Locate the cell with the specified text and output its [x, y] center coordinate. 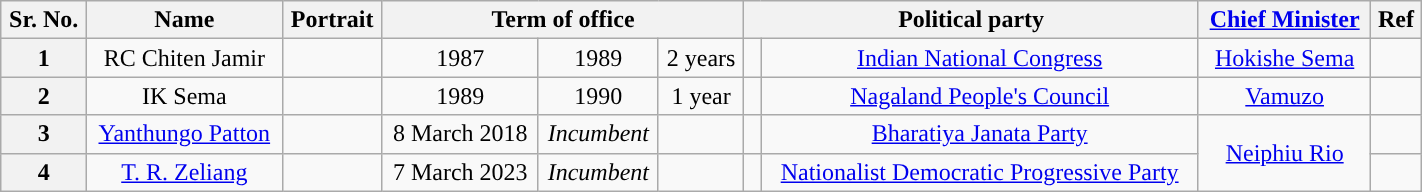
Bharatiya Janata Party [980, 134]
Chief Minister [1284, 20]
RC Chiten Jamir [184, 58]
2 years [700, 58]
Vamuzo [1284, 96]
T. R. Zeliang [184, 172]
IK Sema [184, 96]
1 year [700, 96]
Neiphiu Rio [1284, 153]
1987 [460, 58]
Political party [972, 20]
7 March 2023 [460, 172]
1 [44, 58]
3 [44, 134]
Portrait [332, 20]
1990 [598, 96]
Term of office [562, 20]
Nationalist Democratic Progressive Party [980, 172]
Name [184, 20]
Nagaland People's Council [980, 96]
Yanthungo Patton [184, 134]
4 [44, 172]
Sr. No. [44, 20]
Hokishe Sema [1284, 58]
2 [44, 96]
Ref [1396, 20]
Indian National Congress [980, 58]
8 March 2018 [460, 134]
